Find where the given text appears and provide that cell's center as (x, y) coordinate. 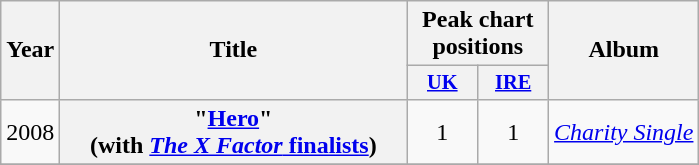
2008 (30, 132)
UK (442, 83)
Charity Single (624, 132)
Peak chart positions (478, 34)
IRE (514, 83)
Year (30, 50)
Title (234, 50)
Album (624, 50)
"Hero"(with The X Factor finalists) (234, 132)
